Locate the cell with the specified text and output its (X, Y) center coordinate. 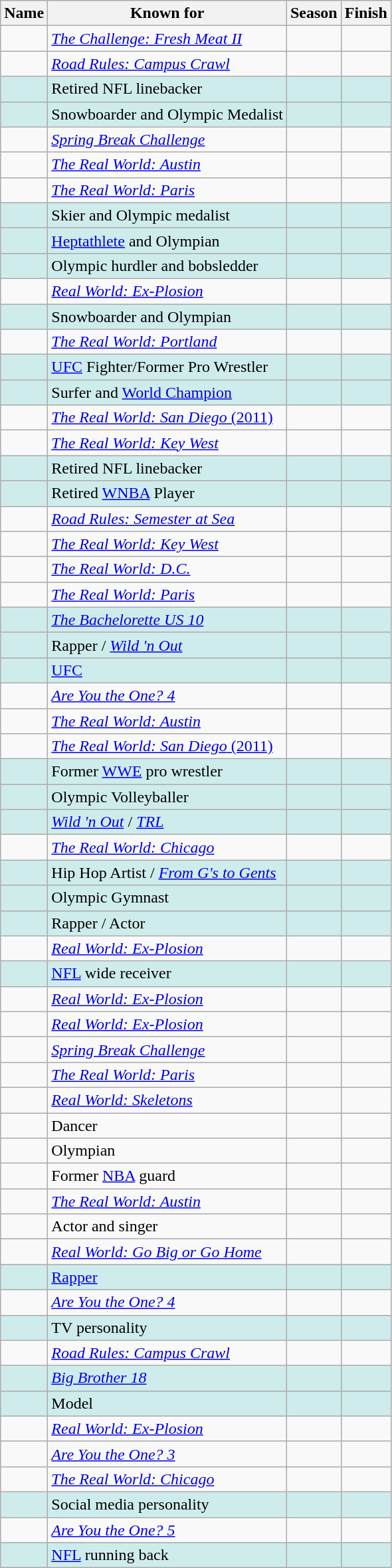
Surfer and World Champion (167, 392)
Rapper (167, 1277)
Rapper / Wild 'n Out (167, 645)
Hip Hop Artist / From G's to Gents (167, 873)
UFC Fighter/Former Pro Wrestler (167, 367)
Real World: Go Big or Go Home (167, 1252)
The Real World: Portland (167, 342)
Are You the One? 3 (167, 1454)
Snowboarder and Olympic Medalist (167, 114)
The Challenge: Fresh Meat II (167, 39)
Former NBA guard (167, 1176)
TV personality (167, 1328)
Olympic Volleyballer (167, 797)
UFC (167, 670)
Big Brother 18 (167, 1378)
The Bachelorette US 10 (167, 620)
Name (24, 13)
Model (167, 1403)
Dancer (167, 1126)
Olympic hurdler and bobsledder (167, 266)
The Real World: D.C. (167, 569)
Snowboarder and Olympian (167, 317)
Wild 'n Out / TRL (167, 822)
Olympian (167, 1151)
Former WWE pro wrestler (167, 772)
Finish (365, 13)
Social media personality (167, 1504)
Skier and Olympic medalist (167, 215)
Known for (167, 13)
Retired WNBA Player (167, 493)
Season (314, 13)
Are You the One? 5 (167, 1529)
Real World: Skeletons (167, 1100)
Heptathlete and Olympian (167, 240)
NFL wide receiver (167, 974)
Rapper / Actor (167, 923)
Actor and singer (167, 1227)
NFL running back (167, 1555)
Olympic Gymnast (167, 898)
Road Rules: Semester at Sea (167, 519)
